Provide the [X, Y] coordinate of the cell's center where the given text is located.  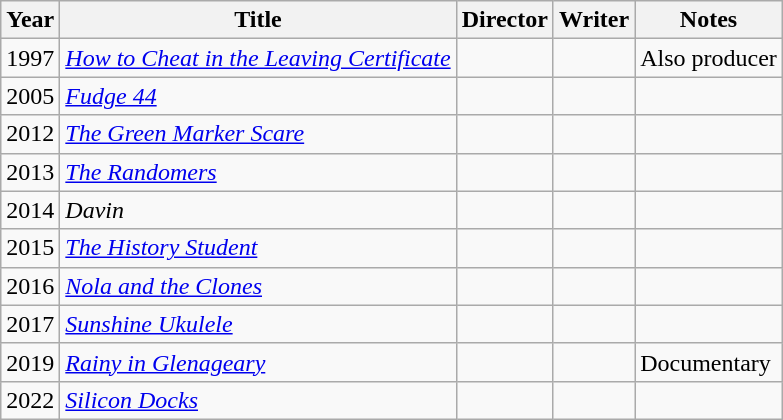
2016 [30, 286]
The Green Marker Scare [258, 134]
Title [258, 20]
The History Student [258, 248]
2015 [30, 248]
Silicon Docks [258, 400]
1997 [30, 58]
2022 [30, 400]
Sunshine Ukulele [258, 324]
Notes [709, 20]
Nola and the Clones [258, 286]
Writer [594, 20]
Fudge 44 [258, 96]
2019 [30, 362]
Rainy in Glenageary [258, 362]
2013 [30, 172]
2014 [30, 210]
2005 [30, 96]
The Randomers [258, 172]
Davin [258, 210]
2017 [30, 324]
How to Cheat in the Leaving Certificate [258, 58]
Year [30, 20]
Also producer [709, 58]
Documentary [709, 362]
2012 [30, 134]
Director [504, 20]
